For the text-containing cell, return its midpoint in [X, Y] coordinate format. 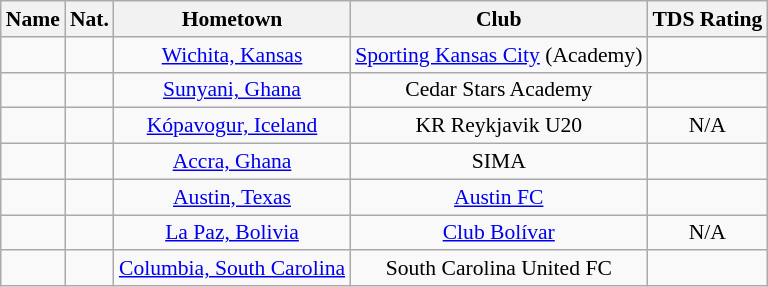
Wichita, Kansas [232, 55]
Club [498, 19]
Austin FC [498, 197]
Sporting Kansas City (Academy) [498, 55]
Club Bolívar [498, 233]
South Carolina United FC [498, 269]
Austin, Texas [232, 197]
Cedar Stars Academy [498, 90]
Nat. [90, 19]
KR Reykjavik U20 [498, 126]
TDS Rating [707, 19]
Hometown [232, 19]
Kópavogur, Iceland [232, 126]
La Paz, Bolivia [232, 233]
Name [33, 19]
SIMA [498, 162]
Sunyani, Ghana [232, 90]
Accra, Ghana [232, 162]
Columbia, South Carolina [232, 269]
